Return [x, y] of the center of cell containing provided text 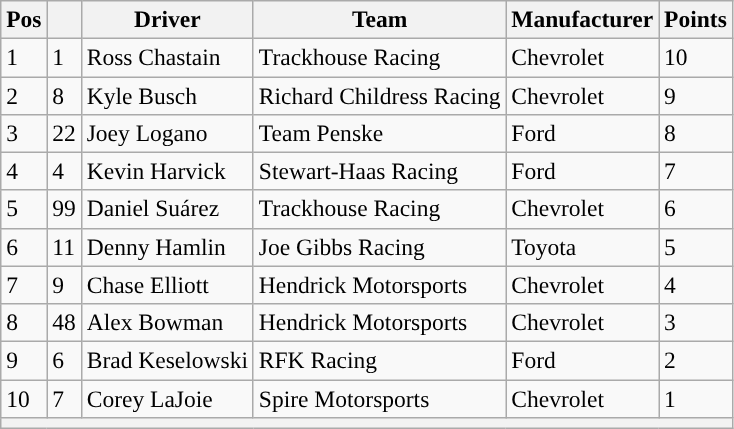
Denny Hamlin [167, 247]
RFK Racing [379, 360]
11 [64, 247]
99 [64, 209]
Pos [24, 19]
Team Penske [379, 133]
Corey LaJoie [167, 398]
Driver [167, 19]
Manufacturer [582, 19]
Team [379, 19]
22 [64, 133]
Points [696, 19]
Chase Elliott [167, 285]
Kevin Harvick [167, 171]
Joe Gibbs Racing [379, 247]
Stewart-Haas Racing [379, 171]
Daniel Suárez [167, 209]
Richard Childress Racing [379, 95]
Kyle Busch [167, 95]
Ross Chastain [167, 57]
Brad Keselowski [167, 360]
Toyota [582, 247]
Spire Motorsports [379, 398]
Joey Logano [167, 133]
48 [64, 322]
Alex Bowman [167, 322]
